Capture the cell that displays the provided text and extract its [x, y] central coordinate. 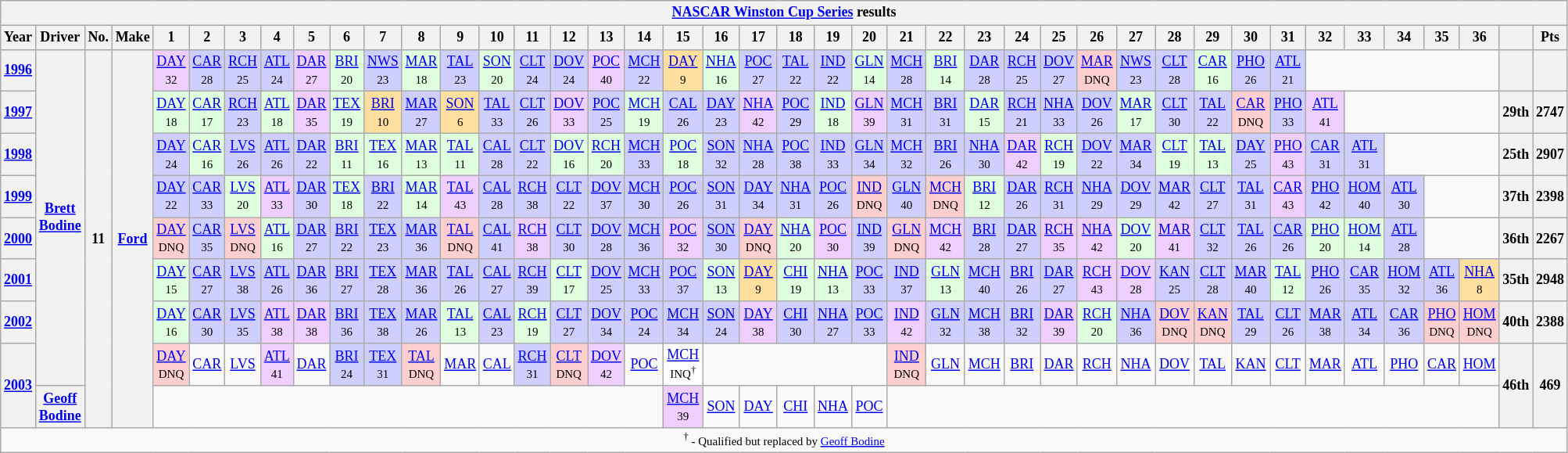
RCH43 [1097, 280]
† - Qualified but replaced by Geoff Bodine [785, 440]
SON6 [460, 113]
29th [1516, 113]
27 [1136, 38]
MCH42 [946, 239]
CLT32 [1212, 239]
HOM14 [1365, 239]
KANDNQ [1212, 322]
1998 [19, 154]
NHA31 [796, 196]
CAL23 [497, 322]
NHA13 [833, 280]
LVS20 [243, 196]
2907 [1551, 154]
9 [460, 38]
TAL29 [1251, 322]
DAR22 [311, 154]
MAR41 [1175, 239]
DAY18 [171, 113]
ATL16 [277, 239]
BRI12 [984, 196]
DAY15 [171, 280]
46th [1516, 386]
25th [1516, 154]
MAR13 [421, 154]
2388 [1551, 322]
ATL31 [1365, 154]
MAR42 [1175, 196]
DOV29 [1136, 196]
DOV22 [1097, 154]
POC32 [683, 239]
28 [1175, 38]
HOM40 [1365, 196]
NHA36 [1136, 322]
Year [19, 38]
BRI31 [946, 113]
CLTDNQ [569, 365]
RCH23 [243, 113]
MCH [984, 365]
2948 [1551, 280]
7 [383, 38]
DOV24 [569, 70]
DOVDNQ [1175, 322]
TEX38 [383, 322]
HOM32 [1404, 280]
MCH34 [683, 322]
POC25 [607, 113]
14 [644, 38]
BRI20 [347, 70]
KAN [1251, 365]
BRI10 [383, 113]
CAL41 [497, 239]
3 [243, 38]
GLN34 [869, 154]
IND33 [833, 154]
DOV37 [607, 196]
22 [946, 38]
34 [1404, 38]
MCH32 [907, 154]
ATL38 [277, 322]
LVS38 [243, 280]
CARDNQ [1251, 113]
Pts [1551, 38]
LVSDNQ [243, 239]
TAL31 [1251, 196]
DAY38 [758, 322]
DAR30 [311, 196]
SON24 [721, 322]
2 [207, 38]
MCHINQ† [683, 365]
SON20 [497, 70]
GLN [946, 365]
RCH35 [1059, 239]
CAR26 [1288, 239]
MAR38 [1326, 322]
DAR15 [984, 113]
TAL33 [497, 113]
ATL30 [1404, 196]
BRI [1022, 365]
GLN14 [869, 70]
35th [1516, 280]
SON13 [721, 280]
CAR31 [1326, 154]
469 [1551, 386]
CLT24 [532, 70]
MCH30 [644, 196]
POC18 [683, 154]
PHO20 [1326, 239]
MCH22 [644, 70]
RCH [1097, 365]
SON30 [721, 239]
40th [1516, 322]
RCH21 [1022, 113]
1997 [19, 113]
DAY23 [721, 113]
IND42 [907, 322]
DAY34 [758, 196]
4 [277, 38]
SON32 [721, 154]
IND39 [869, 239]
BRI36 [347, 322]
Make [133, 38]
DOV [1175, 365]
MCH19 [644, 113]
POC38 [796, 154]
13 [607, 38]
DAR39 [1059, 322]
GLN13 [946, 280]
PHO33 [1288, 113]
NHA33 [1059, 113]
POC29 [796, 113]
HOMDNQ [1479, 322]
BRI11 [347, 154]
CAR36 [1404, 322]
POC27 [758, 70]
20 [869, 38]
16 [721, 38]
1999 [19, 196]
CAR43 [1288, 196]
Geoff Bodine [59, 407]
25 [1059, 38]
NASCAR Winston Cup Series results [785, 13]
CAR28 [207, 70]
No. [98, 38]
8 [421, 38]
HOM [1479, 365]
2000 [19, 239]
ATL28 [1404, 239]
TEX28 [383, 280]
ATL21 [1288, 70]
DOV26 [1097, 113]
19 [833, 38]
POC24 [644, 322]
24 [1022, 38]
18 [796, 38]
NHA30 [984, 154]
1 [171, 38]
MCH40 [984, 280]
DAY16 [171, 322]
DAR38 [311, 322]
30 [1251, 38]
POC40 [607, 70]
PHO42 [1326, 196]
CAR33 [207, 196]
NHA16 [721, 70]
ATL34 [1365, 322]
GLN40 [907, 196]
MARDNQ [1097, 70]
32 [1326, 38]
SON [721, 407]
PHODNQ [1442, 322]
MCH31 [907, 113]
MAR18 [421, 70]
ATL [1365, 365]
CAL26 [683, 113]
RCH39 [532, 280]
29 [1212, 38]
DAY22 [171, 196]
CLT [1288, 365]
33 [1365, 38]
LVS26 [243, 154]
IND22 [833, 70]
MCH36 [644, 239]
Driver [59, 38]
TAL43 [460, 196]
2398 [1551, 196]
12 [569, 38]
PHO [1404, 365]
DOV42 [607, 365]
DAY25 [1251, 154]
PHO43 [1288, 154]
DOV33 [569, 113]
MAR40 [1251, 280]
CLT17 [569, 280]
MCH39 [683, 407]
TAL12 [1288, 280]
21 [907, 38]
ATL24 [277, 70]
2002 [19, 322]
DAR42 [1022, 154]
DAR28 [984, 70]
DAY32 [171, 70]
CAR27 [207, 280]
26 [1097, 38]
Ford [133, 239]
NHA29 [1097, 196]
ATL18 [277, 113]
37th [1516, 196]
MCH28 [907, 70]
CLT19 [1175, 154]
MAR17 [1136, 113]
23 [984, 38]
BRI28 [984, 239]
DAR26 [1022, 196]
DOV25 [607, 280]
NHA20 [796, 239]
DOV27 [1059, 70]
DAR36 [311, 280]
DAY24 [171, 154]
TEX23 [383, 239]
MAR34 [1136, 154]
IND18 [833, 113]
TAL [1212, 365]
MCHDNQ [946, 196]
IND37 [907, 280]
DOV16 [569, 154]
2003 [19, 386]
GLNDNQ [907, 239]
BRI27 [347, 280]
TAL11 [460, 154]
5 [311, 38]
GLN39 [869, 113]
MAR26 [421, 322]
DAR35 [311, 113]
DAY [758, 407]
NHA28 [758, 154]
MAR14 [421, 196]
15 [683, 38]
CHI [796, 407]
2001 [19, 280]
CAL [497, 365]
TEX18 [347, 196]
NHA8 [1479, 280]
2747 [1551, 113]
10 [497, 38]
BRI24 [347, 365]
TEX31 [383, 365]
31 [1288, 38]
CHI30 [796, 322]
DOV20 [1136, 239]
1996 [19, 70]
TEX19 [347, 113]
ATL36 [1442, 280]
KAN25 [1175, 280]
BRI14 [946, 70]
SON31 [721, 196]
MCH38 [984, 322]
36th [1516, 239]
POC30 [833, 239]
DOV34 [607, 322]
ATL33 [277, 196]
NHA27 [833, 322]
MAR27 [421, 113]
GLN32 [946, 322]
LVS [243, 365]
TAL23 [460, 70]
2267 [1551, 239]
35 [1442, 38]
POC37 [683, 280]
Brett Bodine [59, 218]
CAR30 [207, 322]
CHI19 [796, 280]
36 [1479, 38]
17 [758, 38]
6 [347, 38]
BRI32 [1022, 322]
TEX16 [383, 154]
CAL27 [497, 280]
CAR17 [207, 113]
LVS35 [243, 322]
